Detect which cell encompasses the target text, then output its [X, Y] center coordinate. 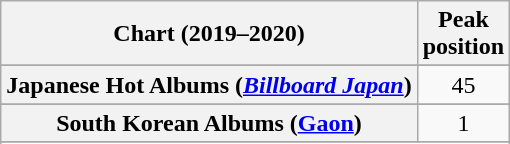
South Korean Albums (Gaon) [209, 123]
Chart (2019–2020) [209, 34]
45 [463, 85]
Japanese Hot Albums (Billboard Japan) [209, 85]
Peakposition [463, 34]
1 [463, 123]
